For the text-containing cell, return its midpoint in (X, Y) coordinate format. 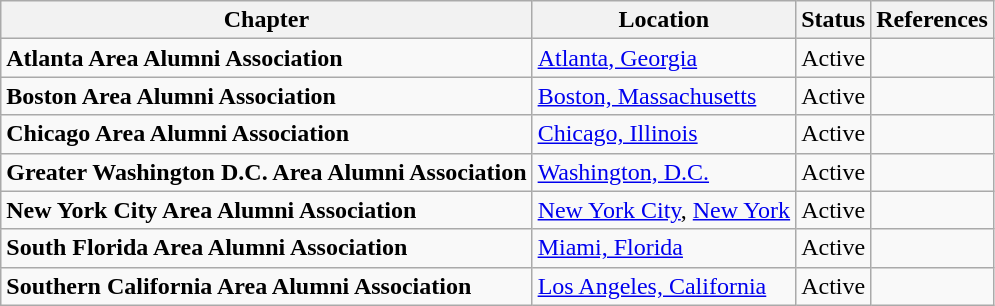
Los Angeles, California (664, 286)
New York City Area Alumni Association (266, 210)
Miami, Florida (664, 248)
Greater Washington D.C. Area Alumni Association (266, 172)
Location (664, 20)
Status (834, 20)
Atlanta, Georgia (664, 58)
Chapter (266, 20)
Chicago Area Alumni Association (266, 134)
References (932, 20)
Boston, Massachusetts (664, 96)
New York City, New York (664, 210)
Boston Area Alumni Association (266, 96)
Southern California Area Alumni Association (266, 286)
Chicago, Illinois (664, 134)
Atlanta Area Alumni Association (266, 58)
South Florida Area Alumni Association (266, 248)
Washington, D.C. (664, 172)
